Determine the (x, y) coordinate at the center of the cell enclosing the given text.  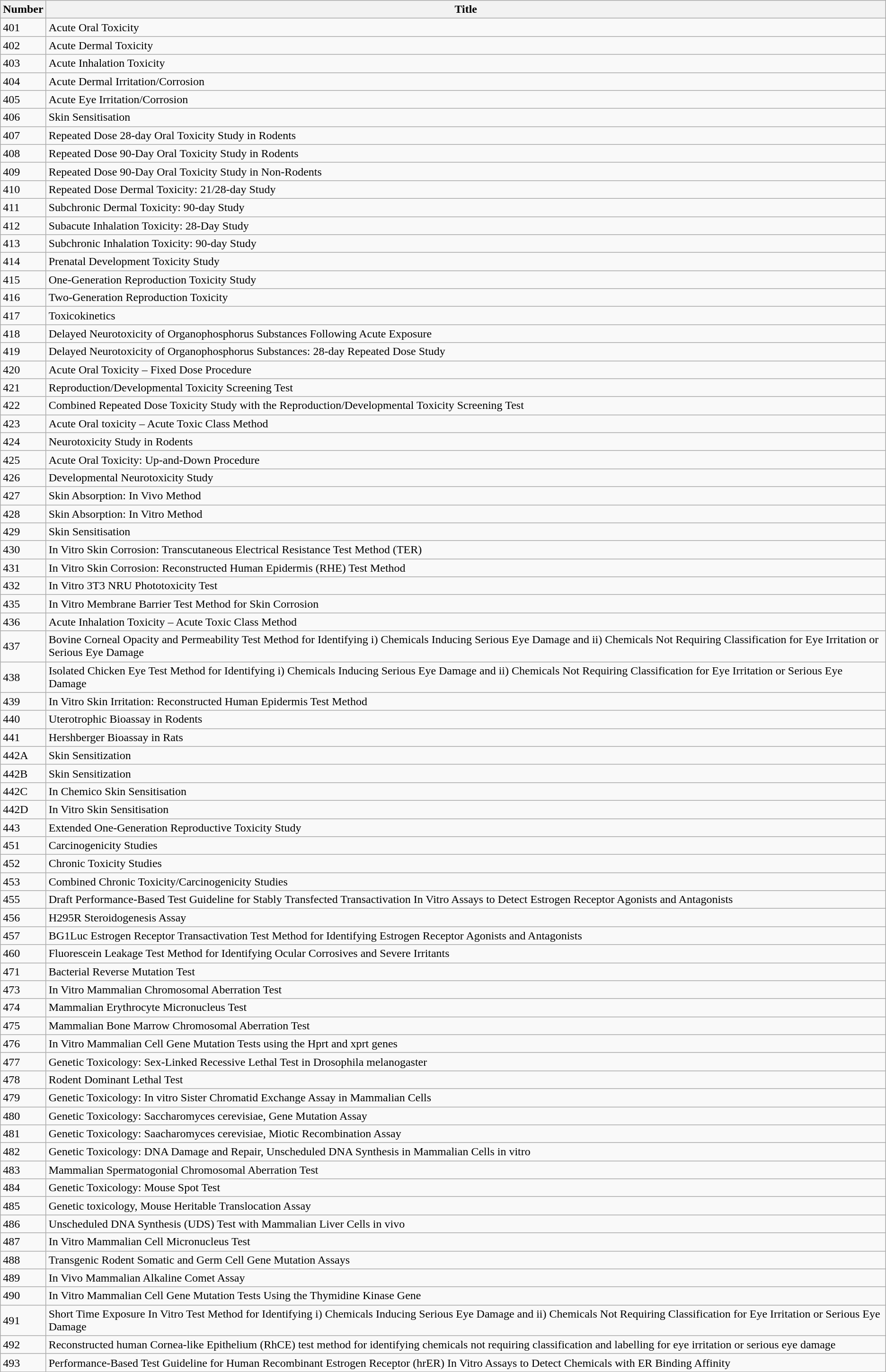
431 (23, 568)
480 (23, 1115)
430 (23, 550)
489 (23, 1278)
429 (23, 532)
Two-Generation Reproduction Toxicity (466, 298)
442A (23, 755)
In Vitro 3T3 NRU Phototoxicity Test (466, 586)
Acute Oral toxicity – Acute Toxic Class Method (466, 424)
Delayed Neurotoxicity of Organophosphorus Substances: 28-day Repeated Dose Study (466, 352)
Acute Dermal Irritation/Corrosion (466, 81)
403 (23, 63)
426 (23, 478)
408 (23, 153)
460 (23, 954)
Genetic Toxicology: Saacharomyces cerevisiae, Miotic Recombination Assay (466, 1134)
438 (23, 677)
413 (23, 244)
490 (23, 1296)
409 (23, 171)
H295R Steroidogenesis Assay (466, 918)
435 (23, 604)
406 (23, 117)
Acute Inhalation Toxicity (466, 63)
Acute Dermal Toxicity (466, 45)
Title (466, 9)
Acute Oral Toxicity – Fixed Dose Procedure (466, 370)
481 (23, 1134)
412 (23, 226)
456 (23, 918)
428 (23, 513)
416 (23, 298)
483 (23, 1170)
443 (23, 828)
424 (23, 442)
474 (23, 1008)
Neurotoxicity Study in Rodents (466, 442)
Draft Performance-Based Test Guideline for Stably Transfected Transactivation In Vitro Assays to Detect Estrogen Receptor Agonists and Antagonists (466, 900)
476 (23, 1044)
In Vitro Skin Corrosion: Reconstructed Human Epidermis (RHE) Test Method (466, 568)
Bacterial Reverse Mutation Test (466, 972)
Skin Absorption: In Vitro Method (466, 513)
479 (23, 1098)
484 (23, 1188)
Acute Inhalation Toxicity – Acute Toxic Class Method (466, 622)
Delayed Neurotoxicity of Organophosphorus Substances Following Acute Exposure (466, 334)
In Vivo Mammalian Alkaline Comet Assay (466, 1278)
One-Generation Reproduction Toxicity Study (466, 280)
Combined Repeated Dose Toxicity Study with the Reproduction/Developmental Toxicity Screening Test (466, 406)
418 (23, 334)
439 (23, 701)
478 (23, 1080)
Repeated Dose 90-Day Oral Toxicity Study in Rodents (466, 153)
Developmental Neurotoxicity Study (466, 478)
Repeated Dose Dermal Toxicity: 21/28-day Study (466, 189)
488 (23, 1260)
411 (23, 207)
Genetic Toxicology: Sex-Linked Recessive Lethal Test in Drosophila melanogaster (466, 1062)
491 (23, 1320)
442D (23, 809)
407 (23, 135)
405 (23, 99)
419 (23, 352)
Acute Oral Toxicity (466, 27)
437 (23, 646)
451 (23, 846)
In Vitro Membrane Barrier Test Method for Skin Corrosion (466, 604)
Genetic Toxicology: DNA Damage and Repair, Unscheduled DNA Synthesis in Mammalian Cells in vitro (466, 1152)
457 (23, 936)
Repeated Dose 90-Day Oral Toxicity Study in Non-Rodents (466, 171)
Acute Oral Toxicity: Up-and-Down Procedure (466, 460)
Subacute Inhalation Toxicity: 28-Day Study (466, 226)
452 (23, 864)
417 (23, 316)
Genetic toxicology, Mouse Heritable Translocation Assay (466, 1206)
Extended One-Generation Reproductive Toxicity Study (466, 828)
In Vitro Mammalian Cell Gene Mutation Tests Using the Thymidine Kinase Gene (466, 1296)
BG1Luc Estrogen Receptor Transactivation Test Method for Identifying Estrogen Receptor Agonists and Antagonists (466, 936)
Rodent Dominant Lethal Test (466, 1080)
Chronic Toxicity Studies (466, 864)
471 (23, 972)
414 (23, 262)
482 (23, 1152)
486 (23, 1224)
441 (23, 737)
Combined Chronic Toxicity/Carcinogenicity Studies (466, 882)
Number (23, 9)
425 (23, 460)
477 (23, 1062)
427 (23, 496)
Genetic Toxicology: Mouse Spot Test (466, 1188)
487 (23, 1242)
493 (23, 1363)
Reproduction/Developmental Toxicity Screening Test (466, 388)
421 (23, 388)
Mammalian Bone Marrow Chromosomal Aberration Test (466, 1026)
401 (23, 27)
410 (23, 189)
In Vitro Mammalian Chromosomal Aberration Test (466, 990)
Genetic Toxicology: Saccharomyces cerevisiae, Gene Mutation Assay (466, 1115)
Uterotrophic Bioassay in Rodents (466, 719)
In Vitro Mammalian Cell Micronucleus Test (466, 1242)
402 (23, 45)
436 (23, 622)
In Vitro Skin Sensitisation (466, 809)
Skin Absorption: In Vivo Method (466, 496)
Subchronic Dermal Toxicity: 90-day Study (466, 207)
Repeated Dose 28-day Oral Toxicity Study in Rodents (466, 135)
Fluorescein Leakage Test Method for Identifying Ocular Corrosives and Severe Irritants (466, 954)
In Vitro Mammalian Cell Gene Mutation Tests using the Hprt and xprt genes (466, 1044)
422 (23, 406)
432 (23, 586)
485 (23, 1206)
492 (23, 1345)
442B (23, 773)
Genetic Toxicology: In vitro Sister Chromatid Exchange Assay in Mammalian Cells (466, 1098)
In Chemico Skin Sensitisation (466, 791)
Acute Eye Irritation/Corrosion (466, 99)
Mammalian Erythrocyte Micronucleus Test (466, 1008)
Unscheduled DNA Synthesis (UDS) Test with Mammalian Liver Cells in vivo (466, 1224)
Performance-Based Test Guideline for Human Recombinant Estrogen Receptor (hrER) In Vitro Assays to Detect Chemicals with ER Binding Affinity (466, 1363)
Mammalian Spermatogonial Chromosomal Aberration Test (466, 1170)
Transgenic Rodent Somatic and Germ Cell Gene Mutation Assays (466, 1260)
In Vitro Skin Irritation: Reconstructed Human Epidermis Test Method (466, 701)
In Vitro Skin Corrosion: Transcutaneous Electrical Resistance Test Method (TER) (466, 550)
Subchronic Inhalation Toxicity: 90-day Study (466, 244)
404 (23, 81)
475 (23, 1026)
Toxicokinetics (466, 316)
Hershberger Bioassay in Rats (466, 737)
442C (23, 791)
420 (23, 370)
423 (23, 424)
453 (23, 882)
455 (23, 900)
473 (23, 990)
415 (23, 280)
Carcinogenicity Studies (466, 846)
440 (23, 719)
Prenatal Development Toxicity Study (466, 262)
